Capture the cell that displays the provided text and extract its [X, Y] central coordinate. 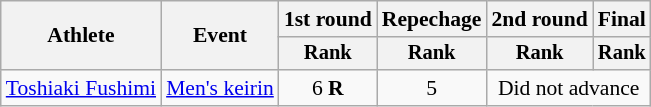
Event [220, 36]
Toshiaki Fushimi [81, 88]
Men's keirin [220, 88]
6 R [328, 88]
Repechage [432, 19]
1st round [328, 19]
Athlete [81, 36]
2nd round [539, 19]
Did not advance [568, 88]
Final [622, 19]
5 [432, 88]
